Locate the cell with the specified text and output its (X, Y) center coordinate. 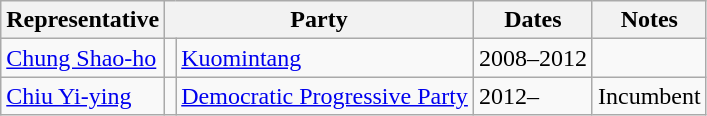
Democratic Progressive Party (325, 96)
2008–2012 (532, 58)
Incumbent (649, 96)
Dates (532, 20)
2012– (532, 96)
Notes (649, 20)
Kuomintang (325, 58)
Representative (83, 20)
Chung Shao-ho (83, 58)
Party (320, 20)
Chiu Yi-ying (83, 96)
